Locate the cell with the specified text and output its [X, Y] center coordinate. 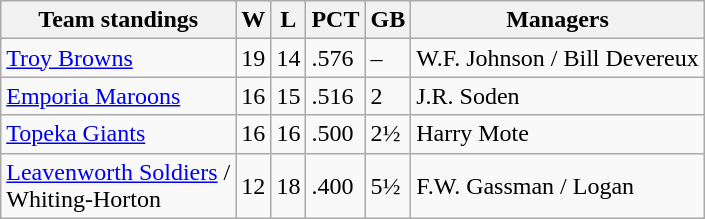
J.R. Soden [558, 96]
PCT [336, 20]
19 [254, 58]
2½ [388, 134]
Emporia Maroons [118, 96]
.516 [336, 96]
14 [288, 58]
– [388, 58]
Harry Mote [558, 134]
.500 [336, 134]
W.F. Johnson / Bill Devereux [558, 58]
.400 [336, 186]
2 [388, 96]
GB [388, 20]
Team standings [118, 20]
Topeka Giants [118, 134]
L [288, 20]
12 [254, 186]
Managers [558, 20]
18 [288, 186]
W [254, 20]
.576 [336, 58]
5½ [388, 186]
F.W. Gassman / Logan [558, 186]
Troy Browns [118, 58]
Leavenworth Soldiers /Whiting-Horton [118, 186]
15 [288, 96]
